From the cell containing the given text, extract its center point as (X, Y) coordinate. 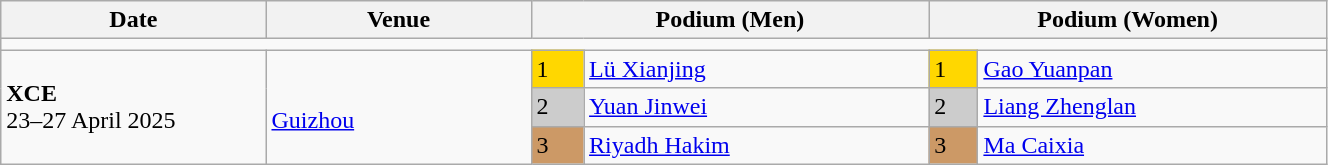
Gao Yuanpan (1152, 69)
Liang Zhenglan (1152, 107)
XCE 23–27 April 2025 (134, 107)
Yuan Jinwei (756, 107)
Venue (398, 20)
Lü Xianjing (756, 69)
Riyadh Hakim (756, 145)
Guizhou (398, 107)
Ma Caixia (1152, 145)
Podium (Men) (730, 20)
Date (134, 20)
Podium (Women) (1128, 20)
